From the cell containing the given text, extract its center point as (x, y) coordinate. 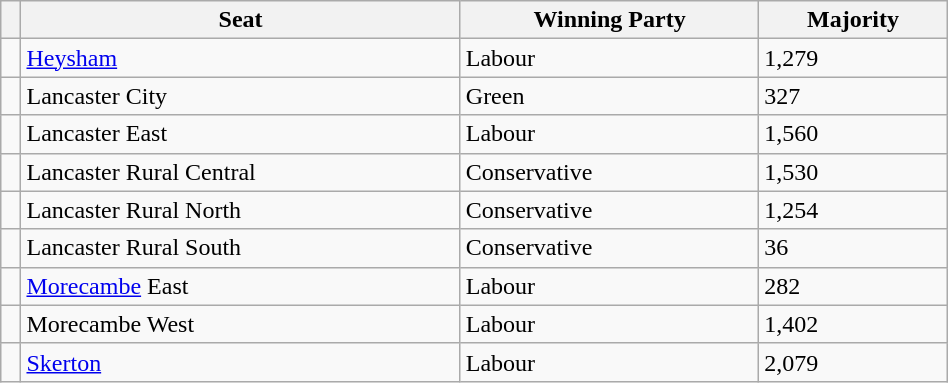
Lancaster Rural North (240, 210)
Green (610, 96)
Lancaster City (240, 96)
1,530 (853, 172)
Heysham (240, 58)
1,560 (853, 134)
Seat (240, 20)
1,402 (853, 324)
1,254 (853, 210)
Winning Party (610, 20)
36 (853, 248)
327 (853, 96)
Lancaster East (240, 134)
2,079 (853, 362)
Morecambe East (240, 286)
Lancaster Rural South (240, 248)
Skerton (240, 362)
Lancaster Rural Central (240, 172)
Morecambe West (240, 324)
Majority (853, 20)
282 (853, 286)
1,279 (853, 58)
